Locate the cell with the specified text and output its [x, y] center coordinate. 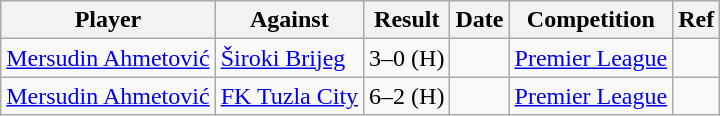
Competition [591, 20]
FK Tuzla City [289, 96]
6–2 (H) [407, 96]
Against [289, 20]
Date [480, 20]
Result [407, 20]
3–0 (H) [407, 58]
Player [108, 20]
Ref [696, 20]
Široki Brijeg [289, 58]
